Scan for the cell matching the given text and deliver its (X, Y) coordinate at center. 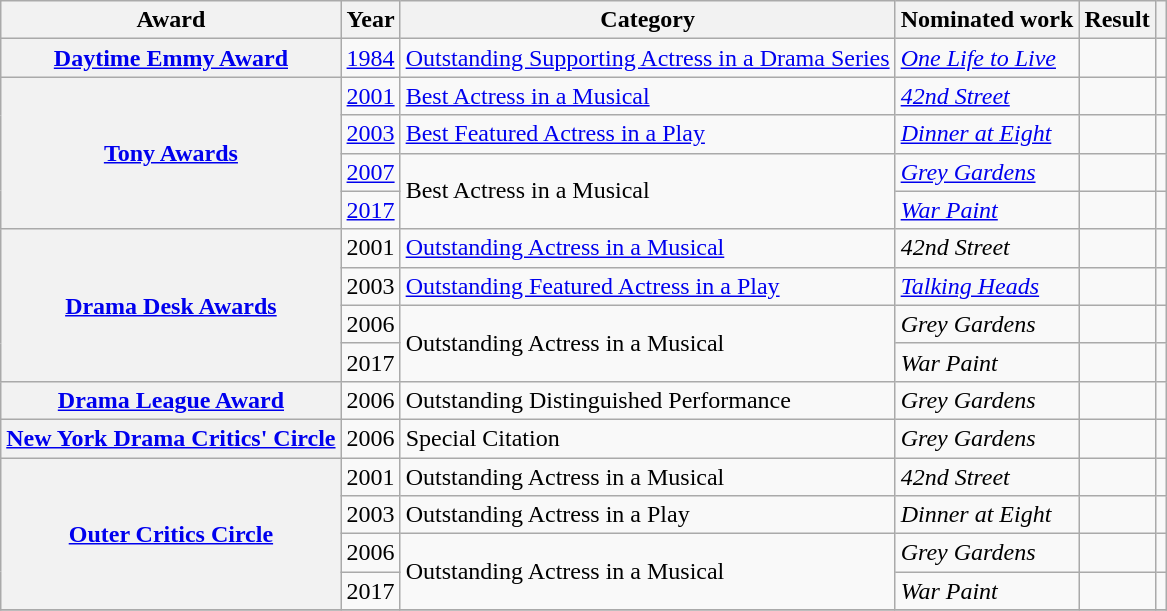
Drama Desk Awards (171, 305)
Outstanding Supporting Actress in a Drama Series (648, 58)
Year (370, 20)
Drama League Award (171, 400)
Daytime Emmy Award (171, 58)
One Life to Live (987, 58)
Talking Heads (987, 286)
Outstanding Actress in a Play (648, 515)
Outstanding Featured Actress in a Play (648, 286)
Special Citation (648, 438)
Outstanding Distinguished Performance (648, 400)
Tony Awards (171, 153)
1984 (370, 58)
Result (1117, 20)
Best Featured Actress in a Play (648, 134)
Outer Critics Circle (171, 534)
Nominated work (987, 20)
Award (171, 20)
2007 (370, 172)
Category (648, 20)
New York Drama Critics' Circle (171, 438)
